Determine the (X, Y) coordinate at the center of the cell enclosing the given text.  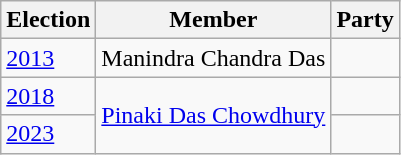
Member (214, 20)
2018 (48, 96)
Manindra Chandra Das (214, 58)
2013 (48, 58)
Election (48, 20)
Pinaki Das Chowdhury (214, 115)
2023 (48, 134)
Party (365, 20)
